Return the [x, y] coordinate for the center point of the cell that contains the specified text.  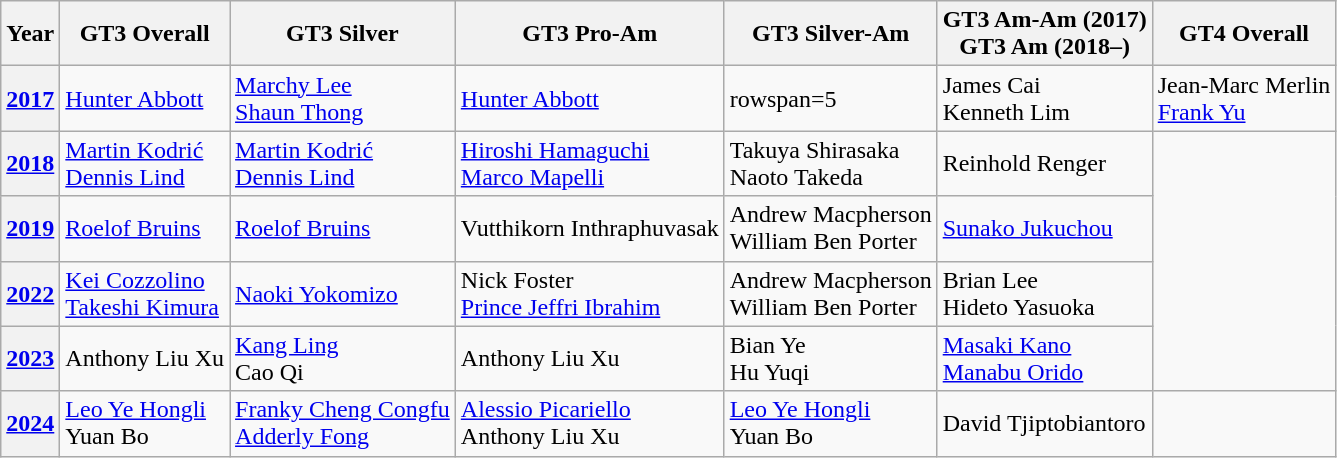
GT3 Overall [145, 34]
Masaki Kano Manabu Orido [1044, 358]
Bian Ye Hu Yuqi [830, 358]
Hiroshi Hamaguchi Marco Mapelli [590, 164]
Marchy Lee Shaun Thong [343, 98]
Nick Foster Prince Jeffri Ibrahim [590, 294]
2019 [30, 228]
2018 [30, 164]
Vutthikorn Inthraphuvasak [590, 228]
Jean-Marc Merlin Frank Yu [1244, 98]
2023 [30, 358]
GT3 Silver-Am [830, 34]
2024 [30, 424]
Reinhold Renger [1044, 164]
Franky Cheng Congfu Adderly Fong [343, 424]
Sunako Jukuchou [1044, 228]
Year [30, 34]
David Tjiptobiantoro [1044, 424]
Brian Lee Hideto Yasuoka [1044, 294]
Takuya Shirasaka Naoto Takeda [830, 164]
GT3 Pro-Am [590, 34]
2022 [30, 294]
GT3 Am-Am (2017)GT3 Am (2018–) [1044, 34]
Kang Ling Cao Qi [343, 358]
Kei Cozzolino Takeshi Kimura [145, 294]
Naoki Yokomizo [343, 294]
James Cai Kenneth Lim [1044, 98]
GT4 Overall [1244, 34]
2017 [30, 98]
Alessio Picariello Anthony Liu Xu [590, 424]
rowspan=5 [830, 98]
GT3 Silver [343, 34]
